Search for the cell housing the specified text and yield its [x, y] center coordinate. 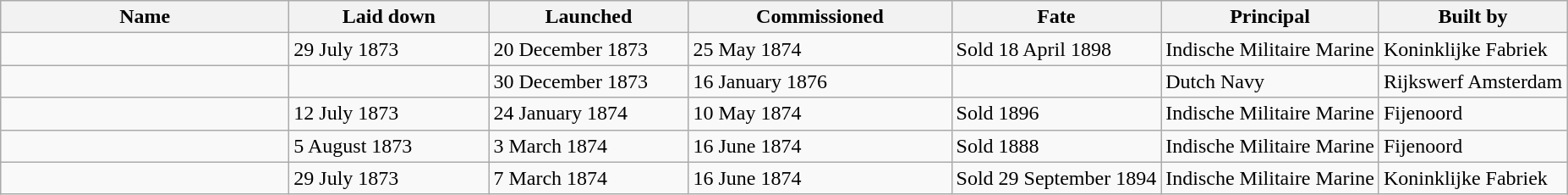
20 December 1873 [589, 49]
Laid down [389, 17]
5 August 1873 [389, 146]
3 March 1874 [589, 146]
Built by [1472, 17]
Dutch Navy [1270, 81]
25 May 1874 [820, 49]
Sold 1888 [1056, 146]
Rijkswerf Amsterdam [1472, 81]
Sold 1896 [1056, 114]
16 January 1876 [820, 81]
10 May 1874 [820, 114]
Principal [1270, 17]
12 July 1873 [389, 114]
24 January 1874 [589, 114]
Name [145, 17]
Sold 18 April 1898 [1056, 49]
7 March 1874 [589, 178]
Sold 29 September 1894 [1056, 178]
Fate [1056, 17]
Launched [589, 17]
Commissioned [820, 17]
30 December 1873 [589, 81]
